Locate the cell with the specified text and output its (x, y) center coordinate. 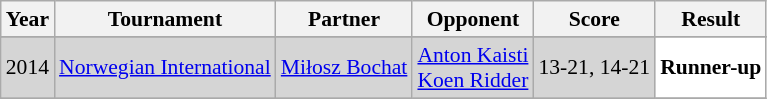
Runner-up (710, 68)
Result (710, 19)
Norwegian International (165, 68)
Anton Kaisti Koen Ridder (472, 68)
Opponent (472, 19)
Year (28, 19)
2014 (28, 68)
13-21, 14-21 (594, 68)
Score (594, 19)
Miłosz Bochat (344, 68)
Tournament (165, 19)
Partner (344, 19)
